Determine the (x, y) coordinate at the center of the cell enclosing the given text.  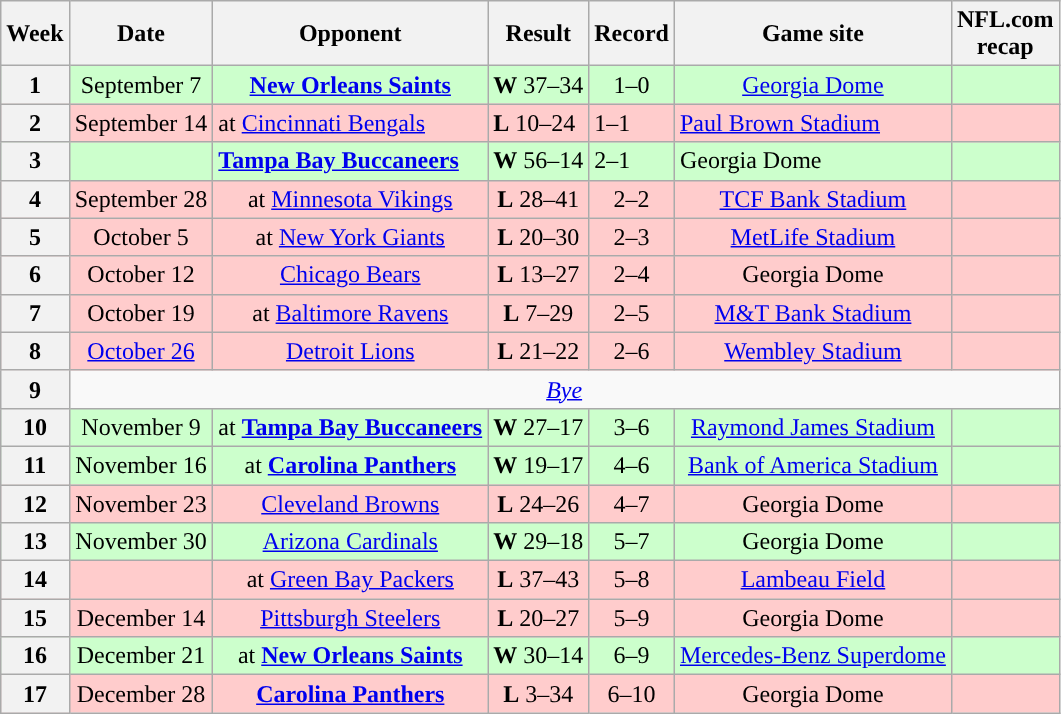
3–6 (632, 427)
7 (35, 313)
6 (35, 275)
L 24–26 (538, 503)
MetLife Stadium (812, 237)
at New York Giants (350, 237)
Opponent (350, 34)
at Baltimore Ravens (350, 313)
11 (35, 465)
W 30–14 (538, 656)
October 26 (141, 351)
November 16 (141, 465)
2–5 (632, 313)
at Carolina Panthers (350, 465)
at Minnesota Vikings (350, 199)
2–1 (632, 161)
Pittsburgh Steelers (350, 618)
3 (35, 161)
M&T Bank Stadium (812, 313)
Cleveland Browns (350, 503)
17 (35, 694)
November 30 (141, 542)
December 14 (141, 618)
Carolina Panthers (350, 694)
October 5 (141, 237)
TCF Bank Stadium (812, 199)
5–7 (632, 542)
November 23 (141, 503)
5–9 (632, 618)
1 (35, 85)
1–1 (632, 123)
November 9 (141, 427)
Mercedes-Benz Superdome (812, 656)
9 (35, 389)
2 (35, 123)
at Green Bay Packers (350, 580)
Paul Brown Stadium (812, 123)
L 20–27 (538, 618)
NFL.comrecap (1005, 34)
December 28 (141, 694)
L 10–24 (538, 123)
Arizona Cardinals (350, 542)
October 19 (141, 313)
1–0 (632, 85)
L 21–22 (538, 351)
September 7 (141, 85)
Week (35, 34)
Bye (564, 389)
at Cincinnati Bengals (350, 123)
4–7 (632, 503)
W 37–34 (538, 85)
5–8 (632, 580)
13 (35, 542)
L 37–43 (538, 580)
4 (35, 199)
New Orleans Saints (350, 85)
Detroit Lions (350, 351)
12 (35, 503)
Result (538, 34)
L 13–27 (538, 275)
4–6 (632, 465)
2–6 (632, 351)
W 27–17 (538, 427)
Raymond James Stadium (812, 427)
L 7–29 (538, 313)
L 28–41 (538, 199)
September 28 (141, 199)
Lambeau Field (812, 580)
Wembley Stadium (812, 351)
Date (141, 34)
W 29–18 (538, 542)
8 (35, 351)
14 (35, 580)
W 56–14 (538, 161)
Game site (812, 34)
10 (35, 427)
2–4 (632, 275)
6–10 (632, 694)
6–9 (632, 656)
September 14 (141, 123)
W 19–17 (538, 465)
at Tampa Bay Buccaneers (350, 427)
Bank of America Stadium (812, 465)
October 12 (141, 275)
2–3 (632, 237)
2–2 (632, 199)
Tampa Bay Buccaneers (350, 161)
L 20–30 (538, 237)
15 (35, 618)
December 21 (141, 656)
5 (35, 237)
16 (35, 656)
at New Orleans Saints (350, 656)
Chicago Bears (350, 275)
L 3–34 (538, 694)
Record (632, 34)
